Find where the given text appears and provide that cell's center as (x, y) coordinate. 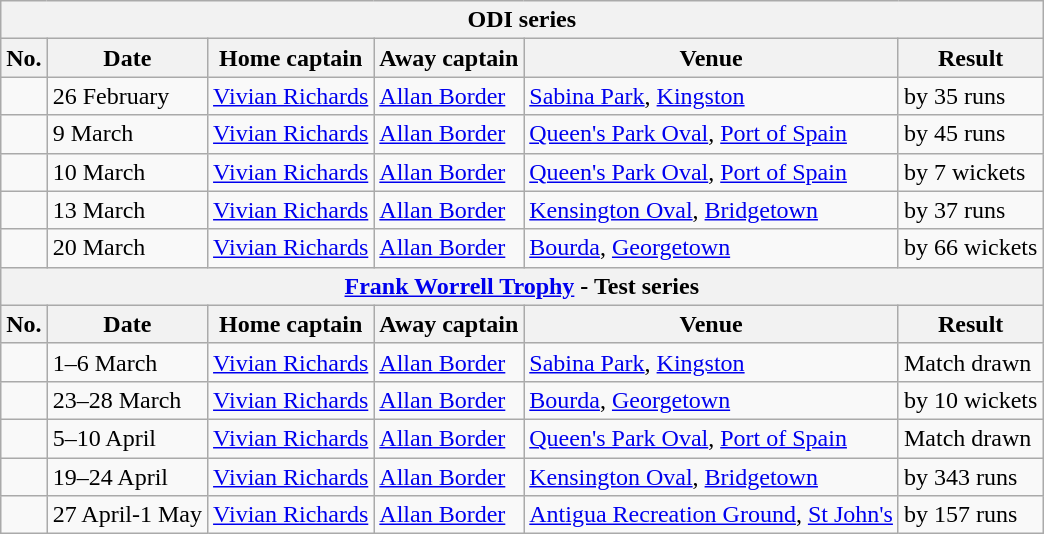
13 March (127, 210)
10 March (127, 172)
23–28 March (127, 400)
26 February (127, 96)
by 343 runs (970, 477)
by 35 runs (970, 96)
by 37 runs (970, 210)
27 April-1 May (127, 515)
by 66 wickets (970, 248)
19–24 April (127, 477)
by 10 wickets (970, 400)
Antigua Recreation Ground, St John's (712, 515)
9 March (127, 134)
5–10 April (127, 438)
1–6 March (127, 362)
20 March (127, 248)
Frank Worrell Trophy - Test series (522, 286)
by 45 runs (970, 134)
by 7 wickets (970, 172)
by 157 runs (970, 515)
ODI series (522, 20)
